Identify which cell holds the provided text, then report its (x, y) central coordinate. 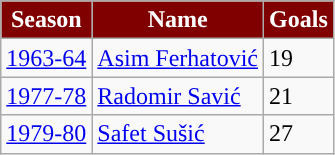
1977-78 (46, 96)
27 (299, 134)
Season (46, 20)
Safet Sušić (178, 134)
1979-80 (46, 134)
Goals (299, 20)
Asim Ferhatović (178, 58)
Name (178, 20)
21 (299, 96)
19 (299, 58)
Radomir Savić (178, 96)
1963-64 (46, 58)
